Locate the cell with the specified text and output its [x, y] center coordinate. 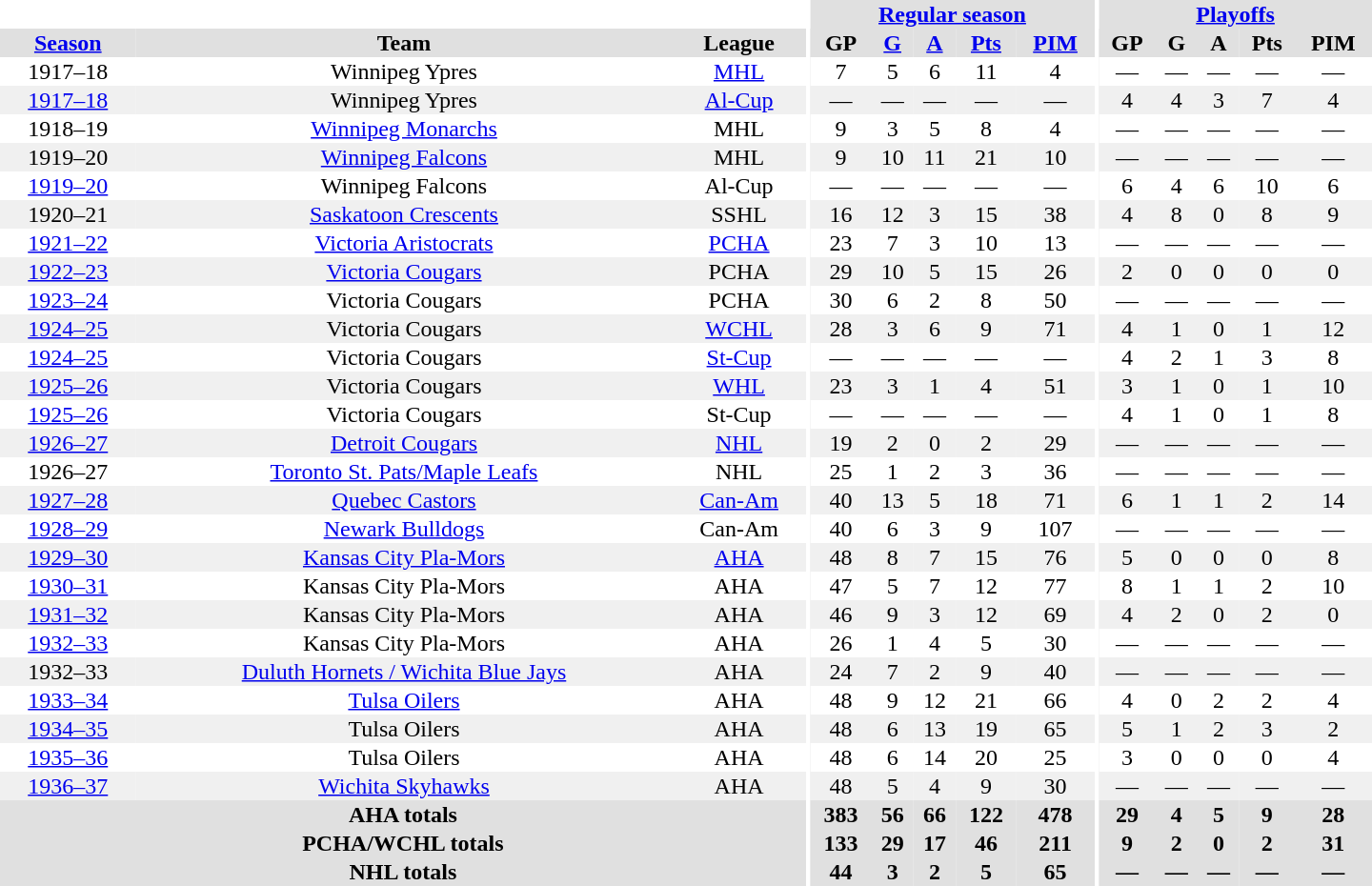
50 [1056, 300]
1936–37 [69, 786]
17 [935, 843]
122 [986, 815]
SSHL [738, 214]
League [738, 43]
76 [1056, 557]
1920–21 [69, 214]
18 [986, 500]
1923–24 [69, 300]
1933–34 [69, 700]
47 [841, 586]
1935–36 [69, 757]
31 [1333, 843]
PCHA/WCHL totals [403, 843]
383 [841, 815]
1927–28 [69, 500]
211 [1056, 843]
WHL [738, 386]
44 [841, 872]
38 [1056, 214]
51 [1056, 386]
16 [841, 214]
NHL totals [403, 872]
Toronto St. Pats/Maple Leafs [404, 472]
WCHL [738, 329]
20 [986, 757]
Wichita Skyhawks [404, 786]
Saskatoon Crescents [404, 214]
Playoffs [1235, 14]
Season [69, 43]
24 [841, 672]
1928–29 [69, 529]
1934–35 [69, 729]
1921–22 [69, 243]
Regular season [953, 14]
478 [1056, 815]
AHA totals [403, 815]
Quebec Castors [404, 500]
Newark Bulldogs [404, 529]
Detroit Cougars [404, 443]
Victoria Aristocrats [404, 243]
56 [893, 815]
Duluth Hornets / Wichita Blue Jays [404, 672]
1931–32 [69, 614]
107 [1056, 529]
69 [1056, 614]
Team [404, 43]
1930–31 [69, 586]
1929–30 [69, 557]
36 [1056, 472]
1922–23 [69, 272]
133 [841, 843]
Winnipeg Monarchs [404, 129]
1918–19 [69, 129]
77 [1056, 586]
